Pinpoint the cell where the given text exists, returning its [x, y] midpoint coordinate. 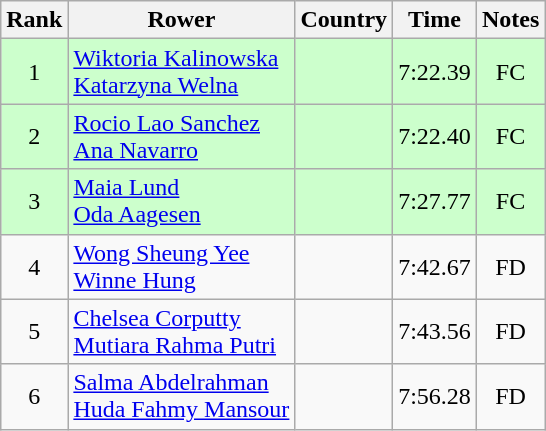
Time [435, 20]
7:27.77 [435, 202]
1 [34, 72]
5 [34, 332]
7:56.28 [435, 396]
2 [34, 136]
Maia LundOda Aagesen [182, 202]
Wong Sheung YeeWinne Hung [182, 266]
Wiktoria KalinowskaKatarzyna Welna [182, 72]
7:42.67 [435, 266]
6 [34, 396]
3 [34, 202]
Rower [182, 20]
Chelsea CorputtyMutiara Rahma Putri [182, 332]
Rocio Lao SanchezAna Navarro [182, 136]
7:43.56 [435, 332]
Country [344, 20]
Rank [34, 20]
Salma AbdelrahmanHuda Fahmy Mansour [182, 396]
7:22.40 [435, 136]
7:22.39 [435, 72]
4 [34, 266]
Notes [510, 20]
